Return the [X, Y] coordinate for the center point of the cell that contains the specified text.  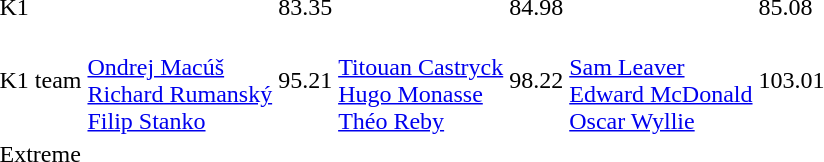
Ondrej MacúšRichard RumanskýFilip Stanko [180, 80]
95.21 [306, 80]
Sam LeaverEdward McDonaldOscar Wyllie [661, 80]
98.22 [536, 80]
Titouan CastryckHugo MonasseThéo Reby [421, 80]
